Provide the [x, y] coordinate of the cell's center where the given text is located.  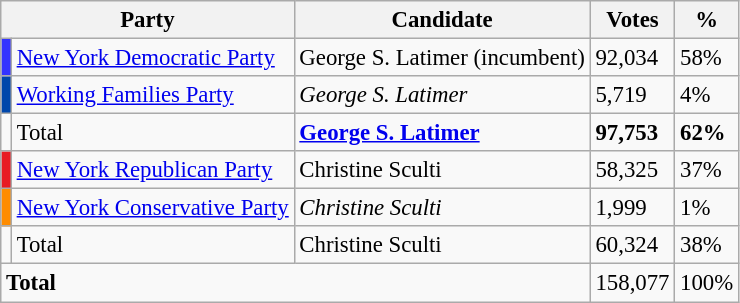
George S. Latimer (incumbent) [442, 58]
1% [707, 208]
Party [148, 20]
New York Conservative Party [152, 208]
97,753 [632, 133]
% [707, 20]
60,324 [632, 245]
Candidate [442, 20]
4% [707, 95]
5,719 [632, 95]
1,999 [632, 208]
62% [707, 133]
58% [707, 58]
New York Democratic Party [152, 58]
58,325 [632, 170]
158,077 [632, 283]
Votes [632, 20]
37% [707, 170]
Working Families Party [152, 95]
100% [707, 283]
92,034 [632, 58]
38% [707, 245]
New York Republican Party [152, 170]
